Pinpoint the cell where the given text exists, returning its [X, Y] midpoint coordinate. 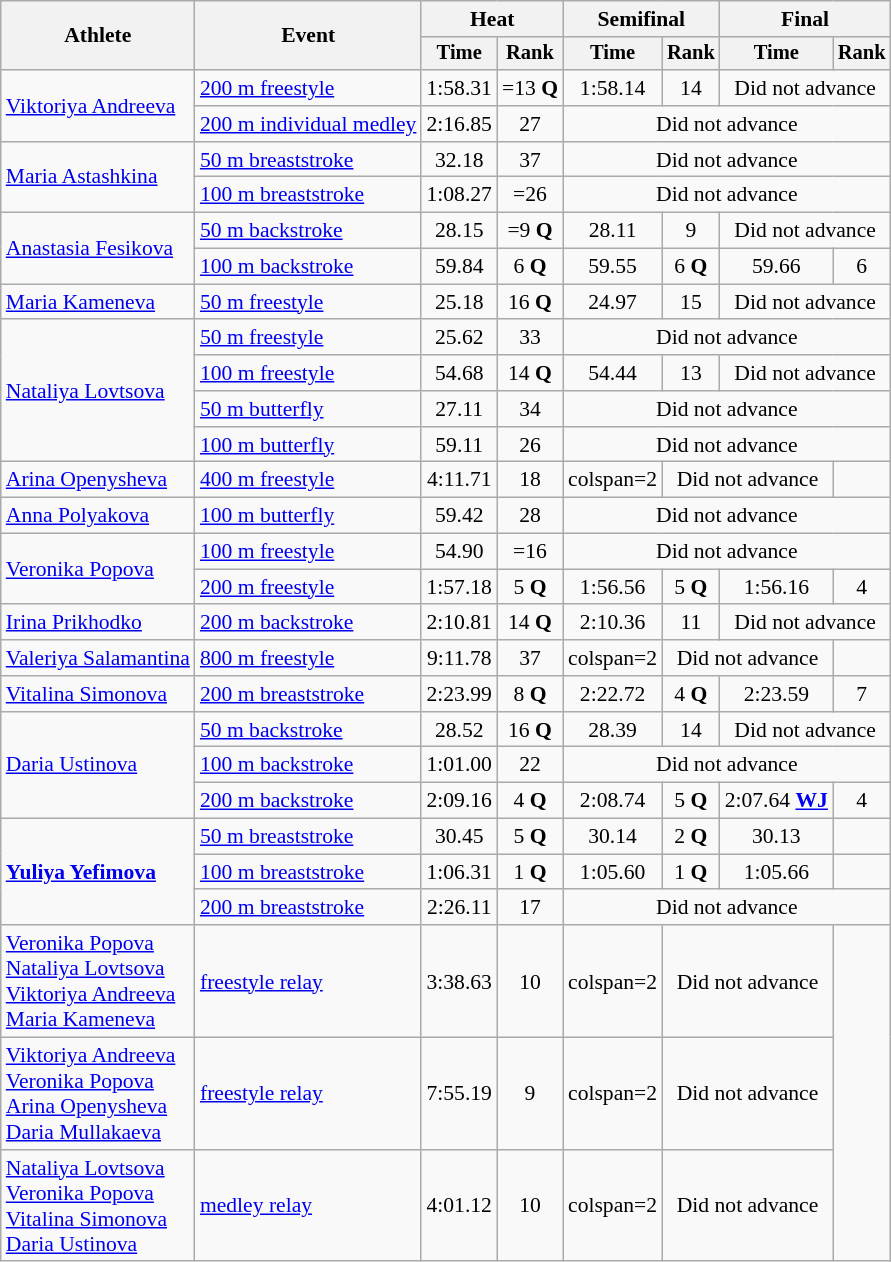
15 [691, 302]
Viktoriya Andreeva [98, 106]
1:58.14 [612, 88]
2:09.16 [458, 801]
24.97 [612, 302]
1:56.16 [776, 587]
Heat [492, 19]
400 m freestyle [308, 480]
2:23.59 [776, 694]
32.18 [458, 160]
59.42 [458, 516]
7:55.19 [458, 1094]
30.14 [612, 837]
2 Q [691, 837]
28 [530, 516]
Irina Prikhodko [98, 623]
=9 Q [530, 231]
1:58.31 [458, 88]
1:01.00 [458, 765]
1:08.27 [458, 195]
17 [530, 908]
Vitalina Simonova [98, 694]
54.68 [458, 373]
Anna Polyakova [98, 516]
Nataliya Lovtsova [98, 391]
2:22.72 [612, 694]
2:10.36 [612, 623]
27.11 [458, 409]
=13 Q [530, 88]
Athlete [98, 36]
2:10.81 [458, 623]
1:06.31 [458, 872]
6 [862, 267]
27 [530, 124]
2:16.85 [458, 124]
8 Q [530, 694]
2:08.74 [612, 801]
54.90 [458, 552]
200 m individual medley [308, 124]
7 [862, 694]
28.39 [612, 730]
Anastasia Fesikova [98, 248]
Viktoriya AndreevaVeronika PopovaArina OpenyshevaDaria Mullakaeva [98, 1094]
28.11 [612, 231]
Valeriya Salamantina [98, 658]
Final [806, 19]
28.15 [458, 231]
Nataliya LovtsovaVeronika PopovaVitalina SimonovaDaria Ustinova [98, 1206]
34 [530, 409]
1:57.18 [458, 587]
25.62 [458, 338]
2:23.99 [458, 694]
1:56.56 [612, 587]
Daria Ustinova [98, 766]
2:26.11 [458, 908]
4:11.71 [458, 480]
2:07.64 WJ [776, 801]
30.13 [776, 837]
1:05.66 [776, 872]
Semifinal [642, 19]
Maria Kameneva [98, 302]
59.55 [612, 267]
33 [530, 338]
26 [530, 445]
59.66 [776, 267]
medley relay [308, 1206]
59.84 [458, 267]
Arina Openysheva [98, 480]
800 m freestyle [308, 658]
Maria Astashkina [98, 178]
Veronika Popova [98, 570]
13 [691, 373]
Event [308, 36]
30.45 [458, 837]
18 [530, 480]
Veronika PopovaNataliya LovtsovaViktoriya AndreevaMaria Kameneva [98, 981]
=16 [530, 552]
3:38.63 [458, 981]
Yuliya Yefimova [98, 872]
25.18 [458, 302]
28.52 [458, 730]
1:05.60 [612, 872]
9:11.78 [458, 658]
4:01.12 [458, 1206]
54.44 [612, 373]
11 [691, 623]
=26 [530, 195]
50 m butterfly [308, 409]
22 [530, 765]
59.11 [458, 445]
